Provide the [x, y] coordinate of the cell's center where the given text is located.  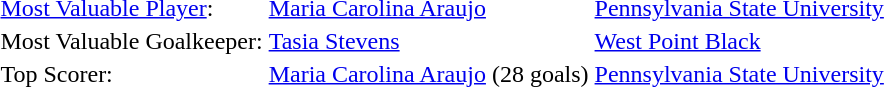
Tasia Stevens [428, 41]
